Output the [x, y] coordinate of the center of the cell containing the given text.  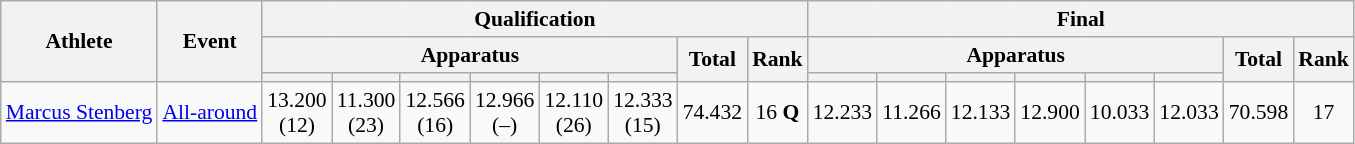
Athlete [80, 42]
12.966(–) [504, 112]
12.900 [1050, 112]
12.566(16) [434, 112]
11.266 [912, 112]
17 [1324, 112]
Qualification [534, 19]
Event [210, 42]
12.133 [980, 112]
74.432 [712, 112]
13.200(12) [296, 112]
12.333(15) [642, 112]
16 Q [778, 112]
70.598 [1258, 112]
10.033 [1120, 112]
Marcus Stenberg [80, 112]
12.110(26) [574, 112]
11.300(23) [366, 112]
12.033 [1188, 112]
12.233 [842, 112]
All-around [210, 112]
Final [1081, 19]
